Determine the (X, Y) coordinate at the center of the cell enclosing the given text.  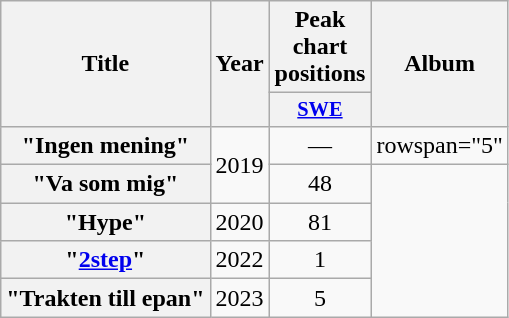
81 (320, 222)
"Va som mig" (106, 184)
"2step" (106, 260)
"Trakten till epan" (106, 298)
Year (240, 64)
2022 (240, 260)
Title (106, 64)
"Hype" (106, 222)
— (320, 145)
48 (320, 184)
Peak chart positions (320, 47)
Album (440, 64)
"Ingen mening" (106, 145)
5 (320, 298)
SWE (320, 110)
2023 (240, 298)
2019 (240, 164)
rowspan="5" (440, 145)
1 (320, 260)
2020 (240, 222)
